Capture the cell that displays the provided text and extract its (x, y) central coordinate. 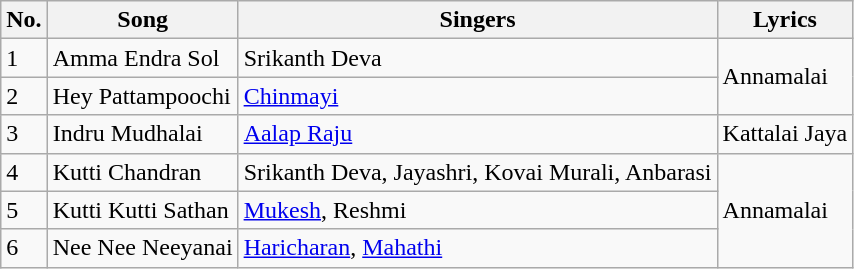
3 (24, 134)
1 (24, 58)
Amma Endra Sol (142, 58)
Indru Mudhalai (142, 134)
Kutti Chandran (142, 172)
Kattalai Jaya (785, 134)
Chinmayi (478, 96)
Haricharan, Mahathi (478, 248)
4 (24, 172)
Nee Nee Neeyanai (142, 248)
Aalap Raju (478, 134)
Kutti Kutti Sathan (142, 210)
2 (24, 96)
Srikanth Deva (478, 58)
Singers (478, 20)
No. (24, 20)
Lyrics (785, 20)
5 (24, 210)
Mukesh, Reshmi (478, 210)
Song (142, 20)
6 (24, 248)
Hey Pattampoochi (142, 96)
Srikanth Deva, Jayashri, Kovai Murali, Anbarasi (478, 172)
